Return [x, y] of the center of cell containing provided text 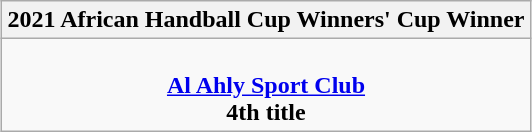
2021 African Handball Cup Winners' Cup Winner [266, 20]
Al Ahly Sport Club4th title [266, 85]
